Provide the [X, Y] coordinate of the cell's center where the given text is located.  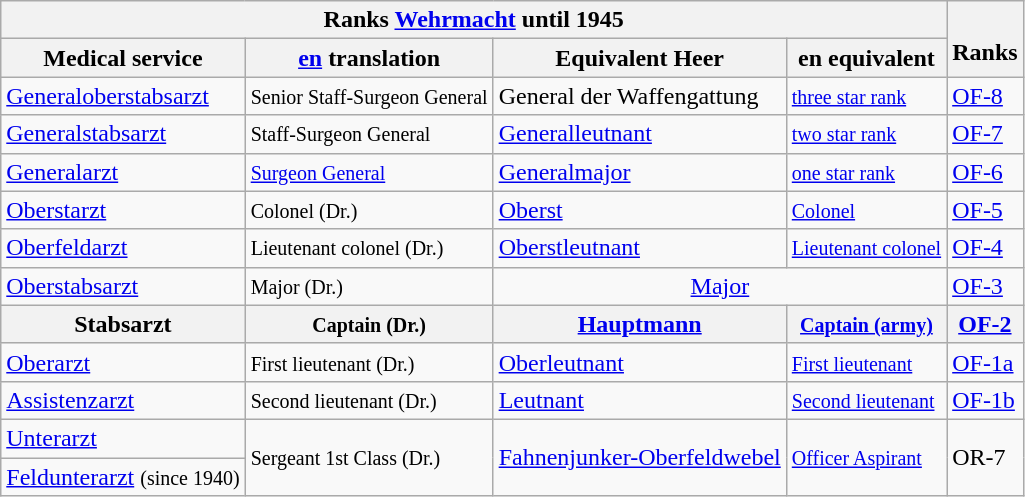
Feldunterarzt (since 1940) [123, 477]
OF-6 [985, 172]
Lieutenant colonel (Dr.) [369, 248]
Captain (army) [866, 324]
Generalmajor [640, 172]
Fahnenjunker-Oberfeldwebel [640, 457]
OF-3 [985, 286]
Oberstleutnant [640, 248]
Officer Aspirant [866, 457]
Oberleutnant [640, 362]
Oberstabsarzt [123, 286]
Generalstabsarzt [123, 134]
Ranks Wehrmacht until 1945 [474, 20]
Oberst [640, 210]
OF-1a [985, 362]
Generalleutnant [640, 134]
Assistenzarzt [123, 400]
Oberarzt [123, 362]
Captain (Dr.) [369, 324]
Sergeant 1st Class (Dr.) [369, 457]
Surgeon General [369, 172]
Generalarzt [123, 172]
First lieutenant [866, 362]
en equivalent [866, 58]
OF-5 [985, 210]
Major [720, 286]
OF-1b [985, 400]
Colonel [866, 210]
two star rank [866, 134]
Unterarzt [123, 438]
Senior Staff-Surgeon General [369, 96]
Ranks [985, 39]
en translation [369, 58]
Major (Dr.) [369, 286]
First lieutenant (Dr.) [369, 362]
one star rank [866, 172]
Oberfeldarzt [123, 248]
OF-4 [985, 248]
Stabsarzt [123, 324]
OF-2 [985, 324]
Hauptmann [640, 324]
OR-7 [985, 457]
Second lieutenant (Dr.) [369, 400]
Generaloberstabsarzt [123, 96]
Leutnant [640, 400]
General der Waffengattung [640, 96]
Equivalent Heer [640, 58]
Medical service [123, 58]
Oberstarzt [123, 210]
three star rank [866, 96]
Staff-Surgeon General [369, 134]
OF-7 [985, 134]
Second lieutenant [866, 400]
OF-8 [985, 96]
Colonel (Dr.) [369, 210]
Lieutenant colonel [866, 248]
